Search for the cell housing the specified text and yield its [x, y] center coordinate. 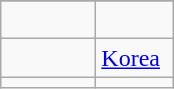
Korea [134, 58]
